Return [X, Y] of the center of cell containing provided text 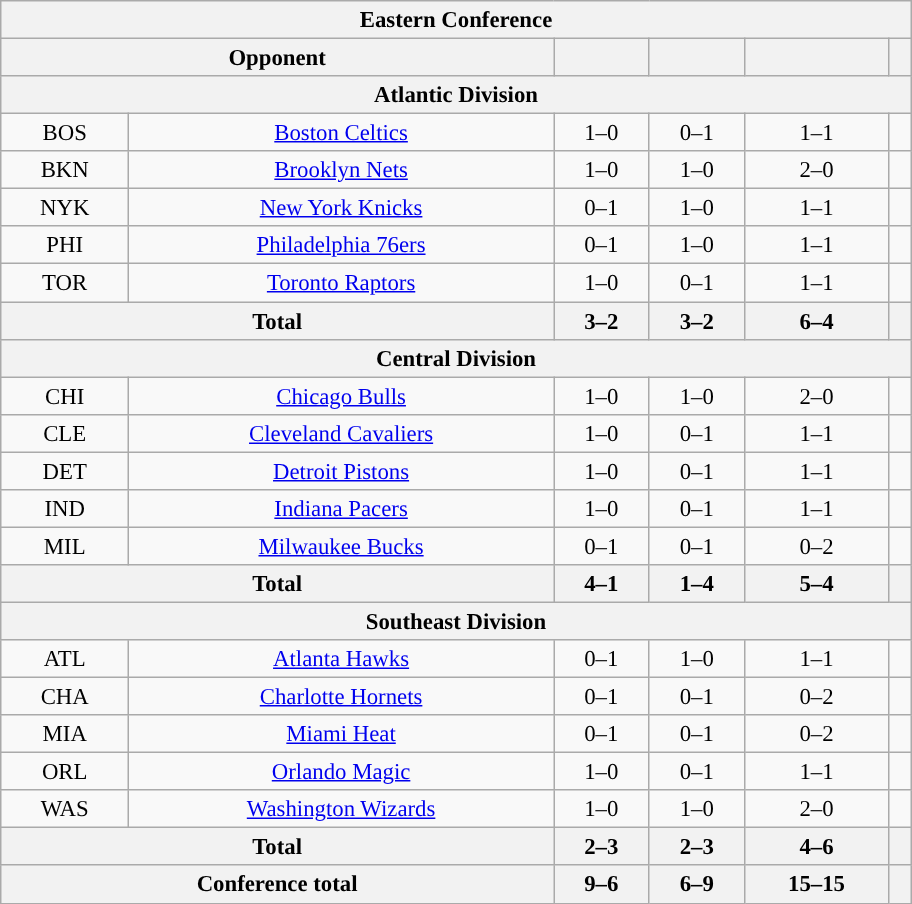
Brooklyn Nets [342, 170]
Boston Celtics [342, 133]
6–9 [696, 885]
Toronto Raptors [342, 283]
Opponent [278, 58]
Charlotte Hornets [342, 697]
4–6 [816, 847]
IND [65, 509]
New York Knicks [342, 208]
NYK [65, 208]
Detroit Pistons [342, 471]
9–6 [602, 885]
Orlando Magic [342, 772]
Central Division [456, 358]
Chicago Bulls [342, 396]
Cleveland Cavaliers [342, 433]
TOR [65, 283]
Washington Wizards [342, 809]
CHI [65, 396]
CHA [65, 697]
MIL [65, 546]
Atlantic Division [456, 95]
WAS [65, 809]
MIA [65, 734]
Eastern Conference [456, 20]
BOS [65, 133]
Miami Heat [342, 734]
Conference total [278, 885]
DET [65, 471]
BKN [65, 170]
4–1 [602, 584]
Atlanta Hawks [342, 659]
6–4 [816, 321]
CLE [65, 433]
ORL [65, 772]
15–15 [816, 885]
Milwaukee Bucks [342, 546]
PHI [65, 245]
1–4 [696, 584]
ATL [65, 659]
5–4 [816, 584]
Philadelphia 76ers [342, 245]
Indiana Pacers [342, 509]
Southeast Division [456, 621]
